Provide the (X, Y) coordinate of the cell's center where the given text is located.  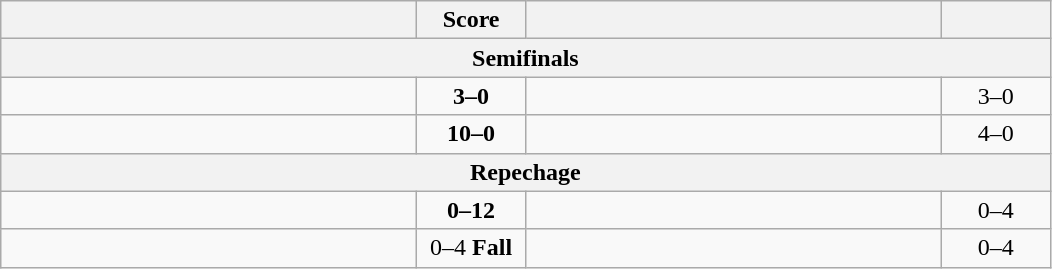
Semifinals (526, 58)
10–0 (472, 134)
4–0 (996, 134)
0–4 Fall (472, 248)
Score (472, 20)
Repechage (526, 172)
0–12 (472, 210)
